Return (x, y) of the center of cell containing provided text 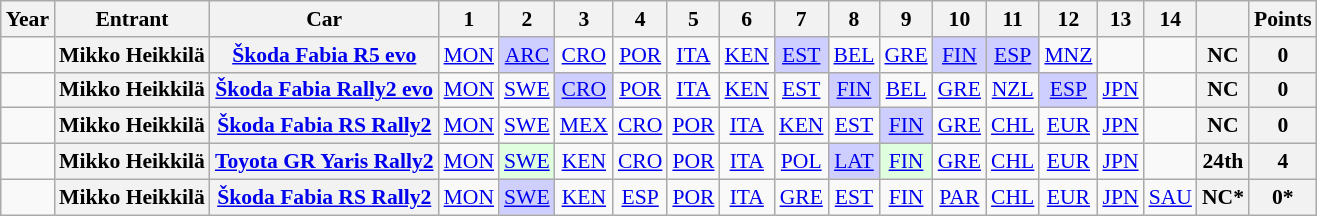
Škoda Fabia R5 evo (324, 55)
Entrant (132, 19)
Year (28, 19)
24th (1223, 162)
9 (906, 19)
6 (747, 19)
10 (960, 19)
SAU (1170, 197)
Points (1283, 19)
8 (854, 19)
2 (527, 19)
NZL (1012, 90)
Toyota GR Yaris Rally2 (324, 162)
NC* (1223, 197)
3 (584, 19)
POL (801, 162)
1 (470, 19)
7 (801, 19)
MNZ (1068, 55)
PAR (960, 197)
14 (1170, 19)
0* (1283, 197)
11 (1012, 19)
ARC (527, 55)
LAT (854, 162)
12 (1068, 19)
MEX (584, 126)
Škoda Fabia Rally2 evo (324, 90)
Car (324, 19)
5 (693, 19)
13 (1120, 19)
